Output the [x, y] coordinate of the center of the cell containing the given text.  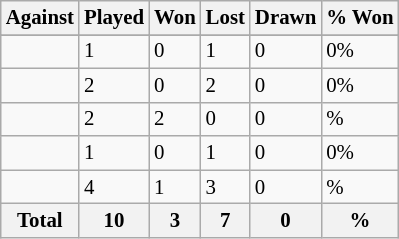
% Won [360, 18]
4 [114, 187]
Won [175, 18]
10 [114, 221]
Against [40, 18]
Lost [226, 18]
Drawn [286, 18]
Total [40, 221]
Played [114, 18]
7 [226, 221]
